Return [X, Y] of the center of cell containing provided text 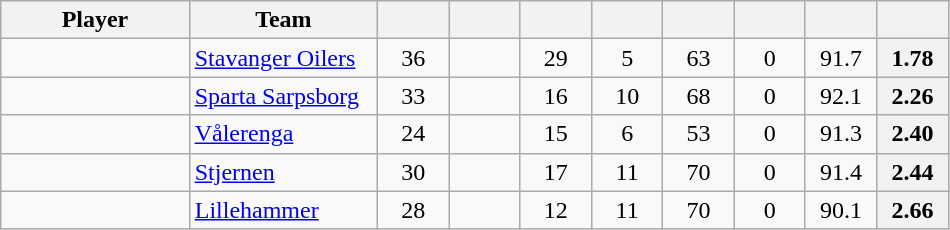
2.44 [912, 172]
24 [414, 134]
28 [414, 210]
10 [628, 96]
17 [556, 172]
Stavanger Oilers [283, 58]
91.4 [840, 172]
Stjernen [283, 172]
6 [628, 134]
33 [414, 96]
29 [556, 58]
5 [628, 58]
36 [414, 58]
Vålerenga [283, 134]
12 [556, 210]
Team [283, 20]
91.7 [840, 58]
91.3 [840, 134]
Player [95, 20]
68 [698, 96]
53 [698, 134]
15 [556, 134]
Lillehammer [283, 210]
90.1 [840, 210]
16 [556, 96]
2.66 [912, 210]
2.26 [912, 96]
1.78 [912, 58]
92.1 [840, 96]
Sparta Sarpsborg [283, 96]
2.40 [912, 134]
30 [414, 172]
63 [698, 58]
